For the text-containing cell, return its midpoint in (x, y) coordinate format. 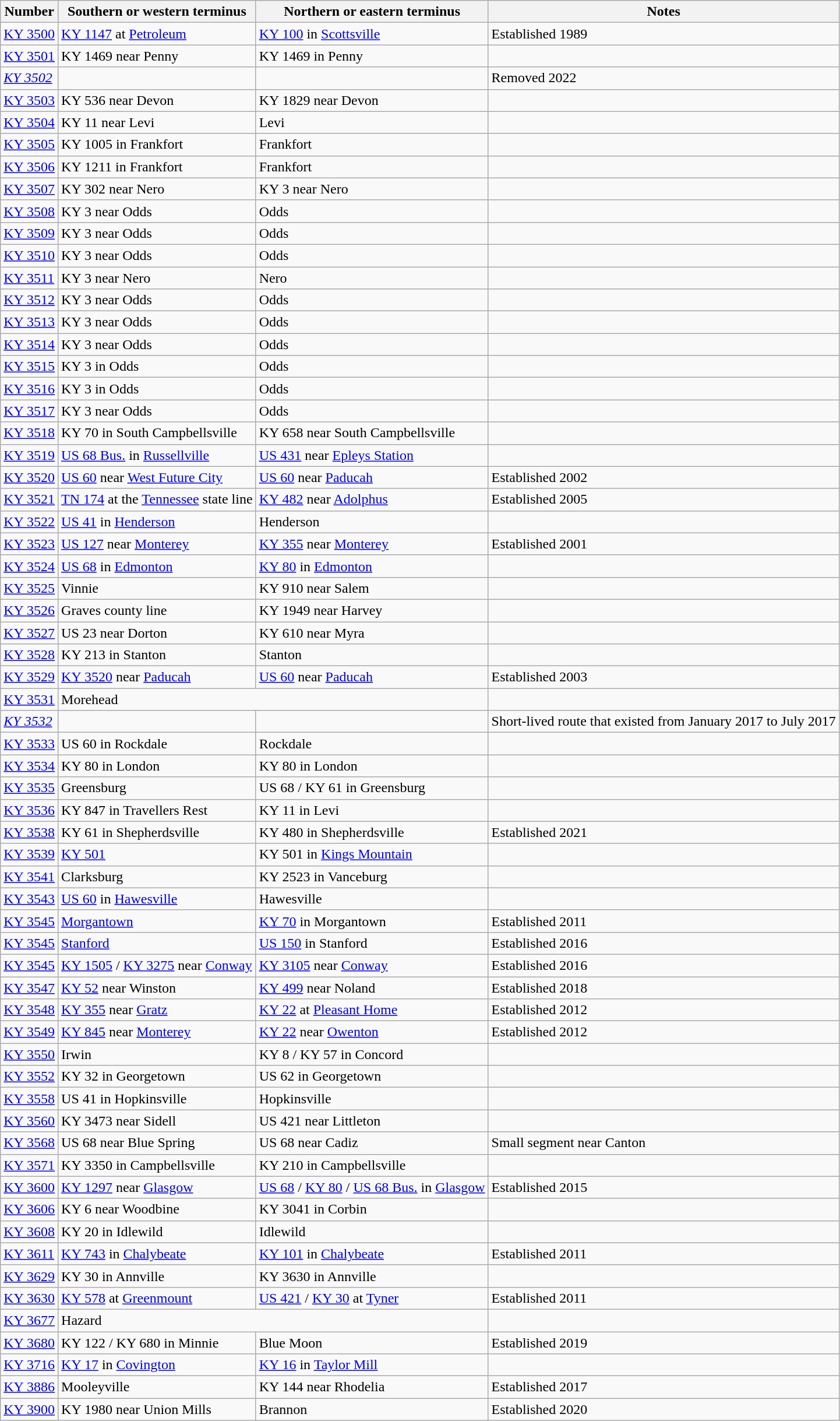
KY 1949 near Harvey (372, 610)
KY 3532 (29, 722)
KY 1505 / KY 3275 near Conway (157, 965)
KY 578 at Greenmount (157, 1298)
Vinnie (157, 588)
KY 20 in Idlewild (157, 1232)
KY 3560 (29, 1121)
KY 480 in Shepherdsville (372, 832)
US 431 near Epleys Station (372, 455)
KY 213 in Stanton (157, 655)
US 68 / KY 61 in Greensburg (372, 788)
KY 3548 (29, 1010)
US 41 in Henderson (157, 522)
KY 3558 (29, 1099)
KY 3550 (29, 1054)
KY 501 in Kings Mountain (372, 854)
KY 3886 (29, 1387)
US 68 near Blue Spring (157, 1143)
US 41 in Hopkinsville (157, 1099)
KY 501 (157, 854)
Rockdale (372, 744)
KY 16 in Taylor Mill (372, 1365)
Clarksburg (157, 877)
US 62 in Georgetown (372, 1077)
KY 3677 (29, 1320)
KY 3606 (29, 1209)
Established 2020 (663, 1409)
KY 3900 (29, 1409)
KY 3504 (29, 122)
KY 11 near Levi (157, 122)
KY 3568 (29, 1143)
KY 1005 in Frankfort (157, 145)
KY 3533 (29, 744)
KY 658 near South Campbellsville (372, 433)
KY 3505 (29, 145)
KY 3506 (29, 167)
KY 1211 in Frankfort (157, 167)
Irwin (157, 1054)
US 68 near Cadiz (372, 1143)
KY 482 near Adolphus (372, 500)
KY 3522 (29, 522)
KY 3527 (29, 632)
KY 122 / KY 680 in Minnie (157, 1342)
KY 144 near Rhodelia (372, 1387)
KY 1147 at Petroleum (157, 34)
KY 3517 (29, 411)
Small segment near Canton (663, 1143)
KY 3538 (29, 832)
KY 17 in Covington (157, 1365)
KY 3105 near Conway (372, 965)
KY 3521 (29, 500)
KY 3507 (29, 189)
Greensburg (157, 788)
KY 3473 near Sidell (157, 1121)
Stanton (372, 655)
KY 845 near Monterey (157, 1032)
KY 30 in Annville (157, 1276)
KY 3547 (29, 988)
KY 70 in Morgantown (372, 921)
KY 3519 (29, 455)
KY 3630 (29, 1298)
Hawesville (372, 899)
KY 3608 (29, 1232)
Mooleyville (157, 1387)
KY 3600 (29, 1187)
KY 3510 (29, 255)
KY 3534 (29, 766)
US 127 near Monterey (157, 544)
TN 174 at the Tennessee state line (157, 500)
Northern or eastern terminus (372, 12)
KY 3549 (29, 1032)
KY 3500 (29, 34)
KY 22 near Owenton (372, 1032)
KY 210 in Campbellsville (372, 1165)
KY 1980 near Union Mills (157, 1409)
Morgantown (157, 921)
KY 3680 (29, 1342)
KY 3041 in Corbin (372, 1209)
KY 3525 (29, 588)
Short-lived route that existed from January 2017 to July 2017 (663, 722)
KY 3541 (29, 877)
Established 2015 (663, 1187)
KY 100 in Scottsville (372, 34)
KY 3524 (29, 566)
US 60 in Rockdale (157, 744)
KY 3571 (29, 1165)
KY 3350 in Campbellsville (157, 1165)
KY 61 in Shepherdsville (157, 832)
KY 3501 (29, 56)
KY 610 near Myra (372, 632)
KY 3509 (29, 233)
Idlewild (372, 1232)
KY 355 near Gratz (157, 1010)
KY 3536 (29, 810)
KY 101 in Chalybeate (372, 1254)
Number (29, 12)
KY 910 near Salem (372, 588)
Brannon (372, 1409)
KY 536 near Devon (157, 100)
Graves county line (157, 610)
KY 22 at Pleasant Home (372, 1010)
Established 2001 (663, 544)
KY 3716 (29, 1365)
Established 2005 (663, 500)
KY 11 in Levi (372, 810)
Blue Moon (372, 1342)
KY 3526 (29, 610)
KY 3630 in Annville (372, 1276)
KY 3535 (29, 788)
Nero (372, 278)
KY 3518 (29, 433)
KY 3543 (29, 899)
US 60 near West Future City (157, 477)
KY 3508 (29, 211)
KY 302 near Nero (157, 189)
KY 3611 (29, 1254)
US 421 / KY 30 at Tyner (372, 1298)
KY 3512 (29, 300)
Stanford (157, 943)
KY 355 near Monterey (372, 544)
KY 3529 (29, 677)
KY 3552 (29, 1077)
Removed 2022 (663, 78)
KY 3514 (29, 344)
KY 1469 near Penny (157, 56)
KY 1829 near Devon (372, 100)
KY 8 / KY 57 in Concord (372, 1054)
KY 3523 (29, 544)
US 68 in Edmonton (157, 566)
Established 2003 (663, 677)
KY 32 in Georgetown (157, 1077)
Henderson (372, 522)
KY 743 in Chalybeate (157, 1254)
Levi (372, 122)
US 68 Bus. in Russellville (157, 455)
US 150 in Stanford (372, 943)
KY 3528 (29, 655)
Established 2021 (663, 832)
KY 3531 (29, 699)
US 421 near Littleton (372, 1121)
KY 3629 (29, 1276)
KY 499 near Noland (372, 988)
KY 3515 (29, 367)
KY 3513 (29, 322)
Established 2017 (663, 1387)
US 60 in Hawesville (157, 899)
Morehead (273, 699)
Established 2018 (663, 988)
KY 3503 (29, 100)
KY 3539 (29, 854)
KY 3511 (29, 278)
KY 3516 (29, 389)
KY 3520 (29, 477)
KY 6 near Woodbine (157, 1209)
Southern or western terminus (157, 12)
KY 847 in Travellers Rest (157, 810)
Established 2019 (663, 1342)
KY 2523 in Vanceburg (372, 877)
Established 1989 (663, 34)
KY 1297 near Glasgow (157, 1187)
KY 80 in Edmonton (372, 566)
Notes (663, 12)
Hopkinsville (372, 1099)
Established 2002 (663, 477)
KY 1469 in Penny (372, 56)
KY 3502 (29, 78)
Hazard (273, 1320)
KY 52 near Winston (157, 988)
US 23 near Dorton (157, 632)
KY 3520 near Paducah (157, 677)
KY 70 in South Campbellsville (157, 433)
US 68 / KY 80 / US 68 Bus. in Glasgow (372, 1187)
